From the cell containing the given text, extract its center point as (x, y) coordinate. 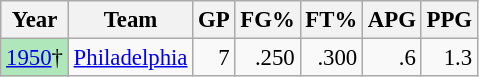
1.3 (449, 58)
.250 (268, 58)
7 (214, 58)
Team (130, 20)
GP (214, 20)
.300 (332, 58)
Philadelphia (130, 58)
APG (392, 20)
.6 (392, 58)
PPG (449, 20)
FT% (332, 20)
FG% (268, 20)
Year (35, 20)
1950† (35, 58)
